Scan for the cell matching the given text and deliver its [X, Y] coordinate at center. 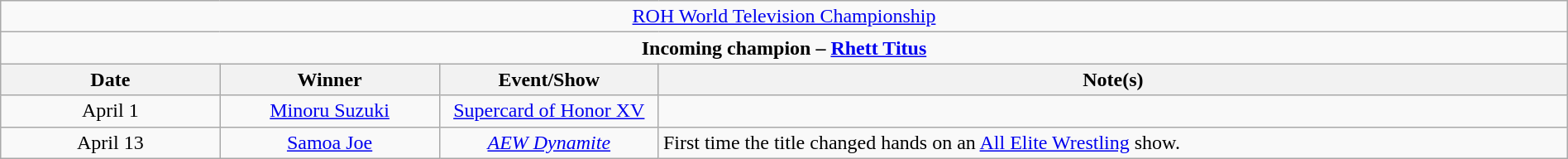
April 1 [111, 111]
Supercard of Honor XV [549, 111]
April 13 [111, 142]
Samoa Joe [329, 142]
Minoru Suzuki [329, 111]
Date [111, 79]
ROH World Television Championship [784, 17]
Incoming champion – Rhett Titus [784, 48]
Event/Show [549, 79]
Note(s) [1113, 79]
Winner [329, 79]
First time the title changed hands on an All Elite Wrestling show. [1113, 142]
AEW Dynamite [549, 142]
